From the cell containing the given text, extract its center point as (X, Y) coordinate. 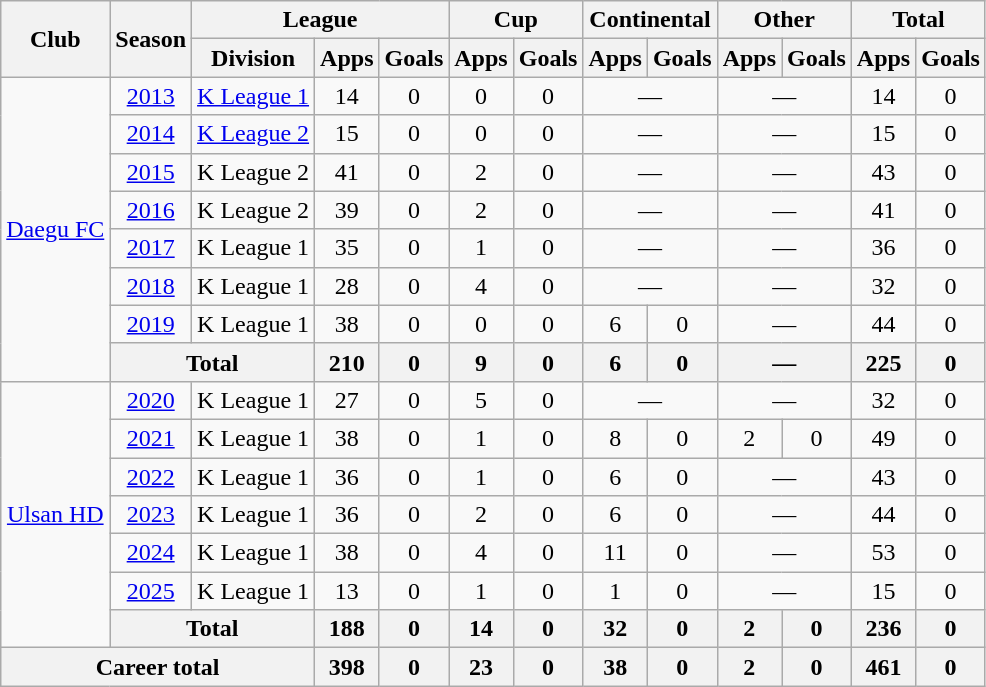
11 (615, 553)
236 (883, 629)
2014 (151, 134)
2018 (151, 286)
210 (347, 362)
Season (151, 39)
53 (883, 553)
Cup (516, 20)
8 (615, 438)
398 (347, 667)
39 (347, 210)
2013 (151, 96)
49 (883, 438)
13 (347, 591)
27 (347, 400)
2015 (151, 172)
461 (883, 667)
35 (347, 248)
Club (56, 39)
Division (254, 58)
2021 (151, 438)
Ulsan HD (56, 514)
Other (784, 20)
2019 (151, 324)
Continental (650, 20)
2023 (151, 515)
28 (347, 286)
5 (481, 400)
2022 (151, 477)
2017 (151, 248)
225 (883, 362)
League (320, 20)
2020 (151, 400)
Daegu FC (56, 229)
188 (347, 629)
9 (481, 362)
2016 (151, 210)
23 (481, 667)
Career total (158, 667)
2025 (151, 591)
2024 (151, 553)
